Return (x, y) of the center of cell containing provided text 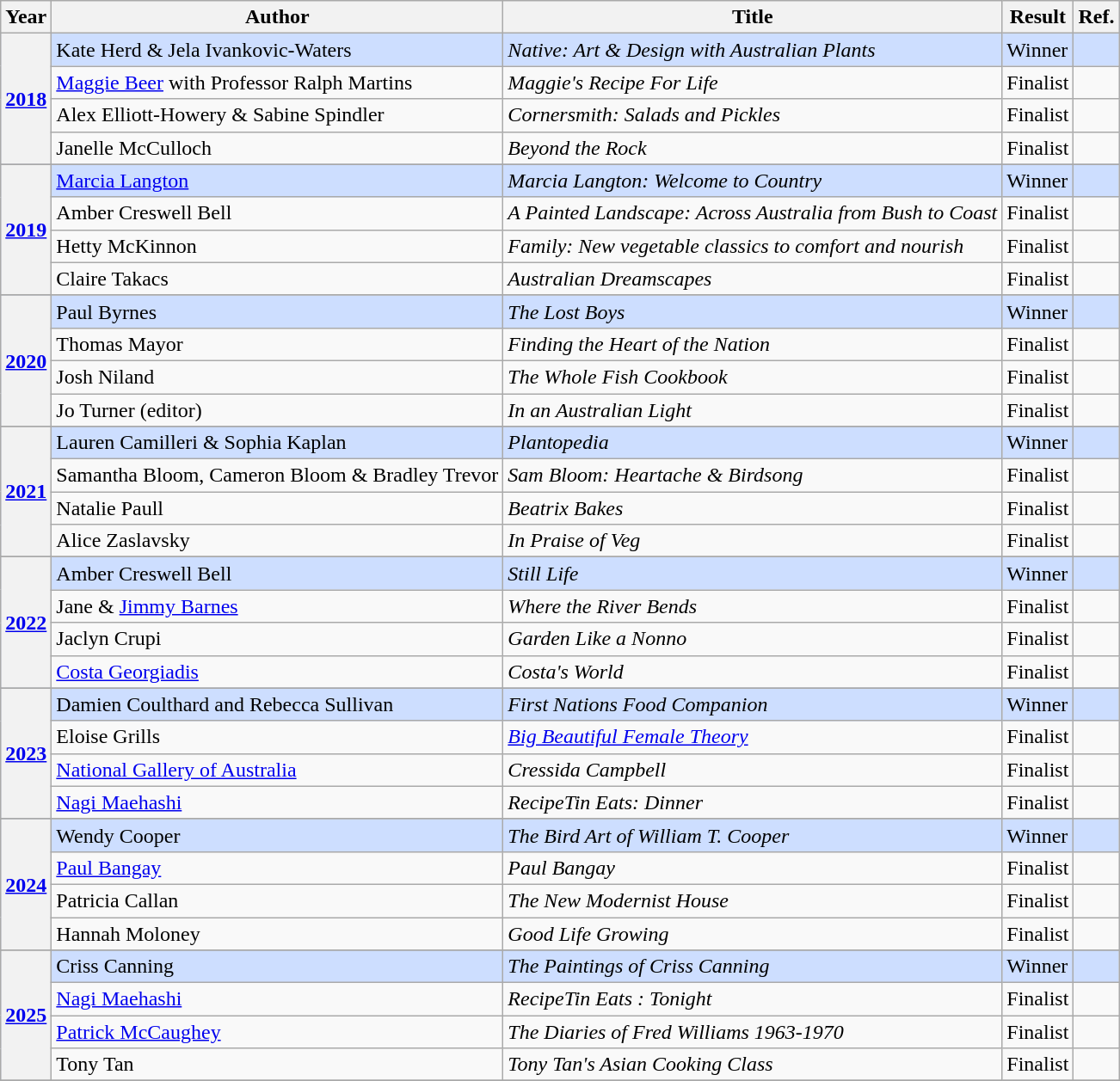
Paul Byrnes (277, 311)
Costa Georgiadis (277, 672)
2023 (26, 753)
Tony Tan (277, 1065)
Family: New vegetable classics to comfort and nourish (753, 246)
First Nations Food Companion (753, 704)
Maggie's Recipe For Life (753, 83)
Jane & Jimmy Barnes (277, 606)
Thomas Mayor (277, 344)
Title (753, 17)
RecipeTin Eats : Tonight (753, 999)
Samantha Bloom, Cameron Bloom & Bradley Trevor (277, 476)
2025 (26, 1016)
Patrick McCaughey (277, 1032)
2019 (26, 230)
Garden Like a Nonno (753, 639)
2021 (26, 492)
Good Life Growing (753, 933)
Where the River Bends (753, 606)
Cornersmith: Salads and Pickles (753, 115)
The Lost Boys (753, 311)
Author (277, 17)
National Gallery of Australia (277, 770)
The Diaries of Fred Williams 1963-1970 (753, 1032)
Janelle McCulloch (277, 148)
Sam Bloom: Heartache & Birdsong (753, 476)
The Paintings of Criss Canning (753, 967)
Year (26, 17)
Eloise Grills (277, 737)
Costa's World (753, 672)
Hetty McKinnon (277, 246)
Cressida Campbell (753, 770)
The Whole Fish Cookbook (753, 377)
Alex Elliott-Howery & Sabine Spindler (277, 115)
Jaclyn Crupi (277, 639)
RecipeTin Eats: Dinner (753, 802)
A Painted Landscape: Across Australia from Bush to Coast (753, 213)
2020 (26, 360)
Plantopedia (753, 443)
Wendy Cooper (277, 835)
Still Life (753, 574)
Finding the Heart of the Nation (753, 344)
Ref. (1096, 17)
Native: Art & Design with Australian Plants (753, 50)
In Praise of Veg (753, 541)
Marcia Langton: Welcome to Country (753, 181)
Big Beautiful Female Theory (753, 737)
2022 (26, 623)
Lauren Camilleri & Sophia Kaplan (277, 443)
Beatrix Bakes (753, 508)
Alice Zaslavsky (277, 541)
Natalie Paull (277, 508)
Result (1037, 17)
Beyond the Rock (753, 148)
Criss Canning (277, 967)
The New Modernist House (753, 900)
Hannah Moloney (277, 933)
Patricia Callan (277, 900)
2018 (26, 99)
Australian Dreamscapes (753, 279)
Jo Turner (editor) (277, 410)
Marcia Langton (277, 181)
Tony Tan's Asian Cooking Class (753, 1065)
2024 (26, 884)
Josh Niland (277, 377)
Maggie Beer with Professor Ralph Martins (277, 83)
The Bird Art of William T. Cooper (753, 835)
Claire Takacs (277, 279)
Kate Herd & Jela Ivankovic-Waters (277, 50)
In an Australian Light (753, 410)
Damien Coulthard and Rebecca Sullivan (277, 704)
